Return the [X, Y] coordinate for the center point of the cell that contains the specified text.  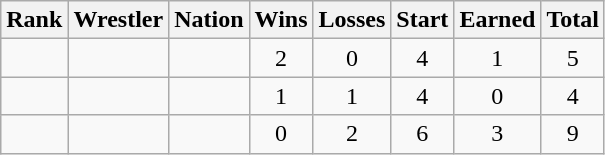
Rank [34, 20]
Total [573, 20]
Start [422, 20]
Losses [352, 20]
Earned [498, 20]
6 [422, 134]
Nation [209, 20]
Wins [281, 20]
5 [573, 58]
Wrestler [118, 20]
3 [498, 134]
9 [573, 134]
